Search for the cell housing the specified text and yield its [x, y] center coordinate. 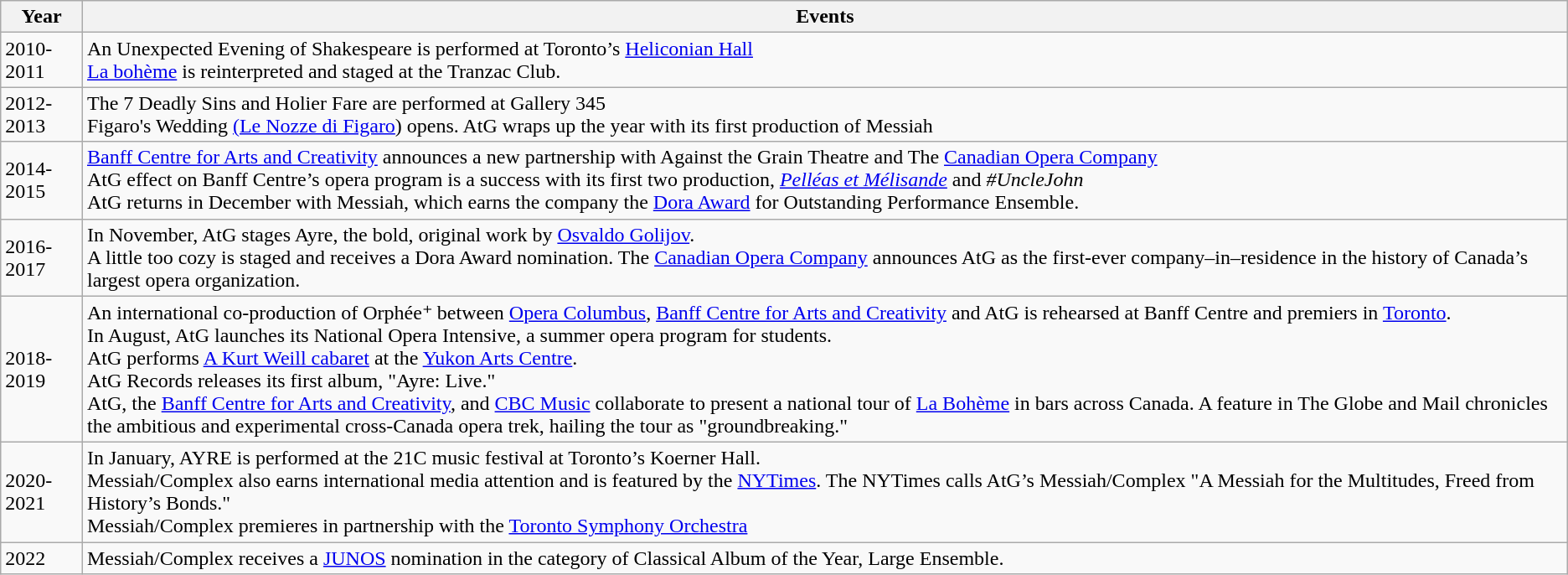
2022 [42, 558]
2018-2019 [42, 369]
2012-2013 [42, 114]
Messiah/Complex receives a JUNOS nomination in the category of Classical Album of the Year, Large Ensemble. [824, 558]
2016-2017 [42, 257]
2010-2011 [42, 60]
2014-2015 [42, 180]
An Unexpected Evening of Shakespeare is performed at Toronto’s Heliconian HallLa bohème is reinterpreted and staged at the Tranzac Club. [824, 60]
Year [42, 17]
Events [824, 17]
2020-2021 [42, 493]
